Scan for the cell matching the given text and deliver its [X, Y] coordinate at center. 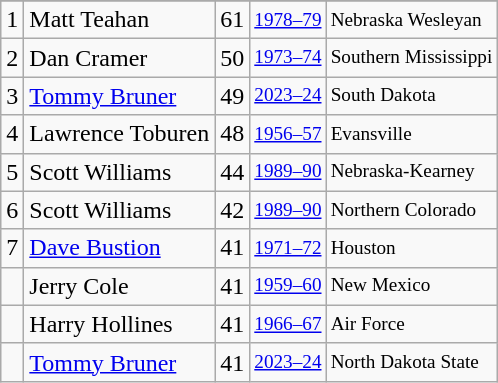
6 [12, 210]
Dan Cramer [120, 58]
1966–67 [288, 324]
5 [12, 172]
2 [12, 58]
49 [232, 96]
44 [232, 172]
1978–79 [288, 20]
Northern Colorado [412, 210]
48 [232, 134]
Southern Mississippi [412, 58]
Matt Teahan [120, 20]
Evansville [412, 134]
Dave Bustion [120, 248]
7 [12, 248]
New Mexico [412, 286]
3 [12, 96]
1971–72 [288, 248]
Harry Hollines [120, 324]
Air Force [412, 324]
1956–57 [288, 134]
1973–74 [288, 58]
Lawrence Toburen [120, 134]
4 [12, 134]
Houston [412, 248]
North Dakota State [412, 362]
50 [232, 58]
South Dakota [412, 96]
1 [12, 20]
1959–60 [288, 286]
42 [232, 210]
Jerry Cole [120, 286]
61 [232, 20]
Nebraska-Kearney [412, 172]
Nebraska Wesleyan [412, 20]
